Locate the cell with the specified text and output its (x, y) center coordinate. 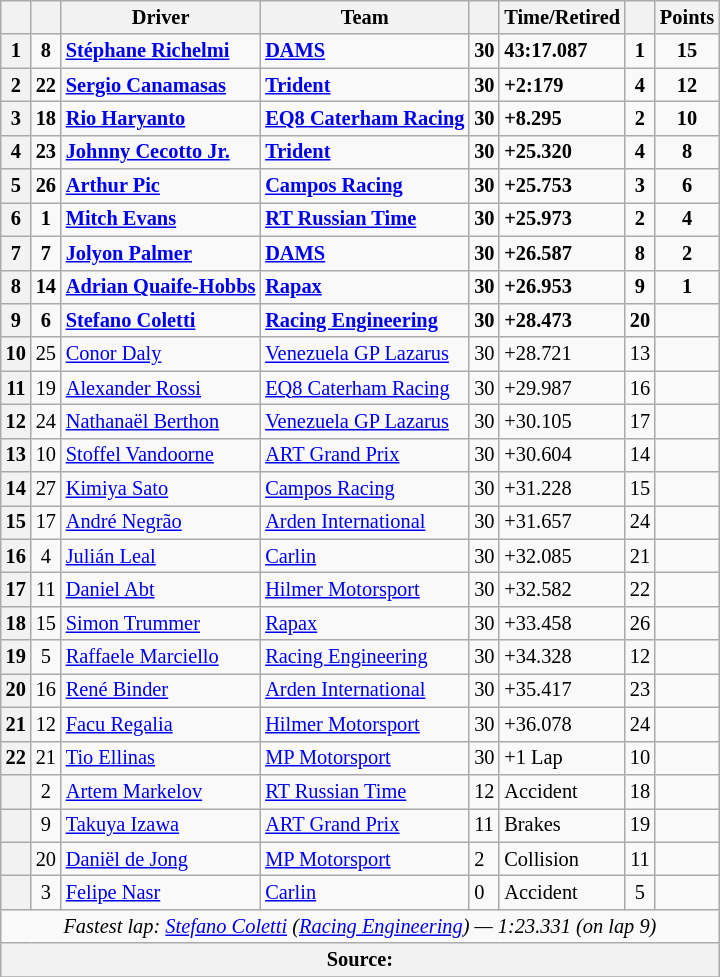
Artem Markelov (160, 791)
+32.582 (562, 589)
Adrian Quaife-Hobbs (160, 287)
Arthur Pic (160, 186)
+8.295 (562, 118)
+30.105 (562, 421)
Source: (360, 960)
Stoffel Vandoorne (160, 455)
Team (364, 17)
Rio Haryanto (160, 118)
+28.473 (562, 320)
Points (687, 17)
Alexander Rossi (160, 388)
25 (46, 354)
Stefano Coletti (160, 320)
+25.320 (562, 152)
Driver (160, 17)
Julián Leal (160, 556)
René Binder (160, 690)
Jolyon Palmer (160, 253)
+26.953 (562, 287)
Raffaele Marciello (160, 657)
43:17.087 (562, 51)
Facu Regalia (160, 724)
Felipe Nasr (160, 892)
+36.078 (562, 724)
Time/Retired (562, 17)
+28.721 (562, 354)
Tio Ellinas (160, 758)
Sergio Canamasas (160, 85)
Kimiya Sato (160, 489)
+32.085 (562, 556)
Daniel Abt (160, 589)
Fastest lap: Stefano Coletti (Racing Engineering) — 1:23.331 (on lap 9) (360, 926)
Nathanaël Berthon (160, 421)
Takuya Izawa (160, 825)
+25.973 (562, 219)
27 (46, 489)
Simon Trummer (160, 623)
+2:179 (562, 85)
+25.753 (562, 186)
André Negrão (160, 522)
+30.604 (562, 455)
Brakes (562, 825)
+35.417 (562, 690)
Collision (562, 859)
+33.458 (562, 623)
Mitch Evans (160, 219)
+26.587 (562, 253)
+29.987 (562, 388)
+31.657 (562, 522)
Conor Daly (160, 354)
Daniël de Jong (160, 859)
Stéphane Richelmi (160, 51)
+31.228 (562, 489)
+34.328 (562, 657)
Johnny Cecotto Jr. (160, 152)
+1 Lap (562, 758)
0 (484, 892)
